Detect which cell encompasses the target text, then output its [x, y] center coordinate. 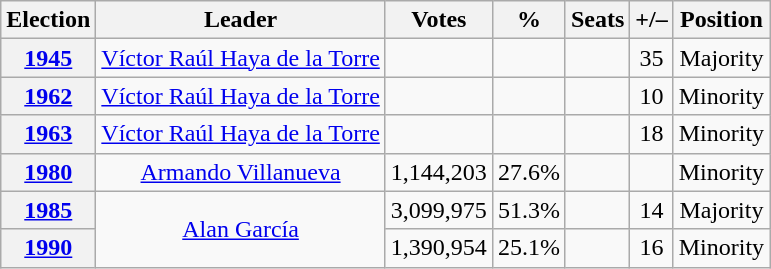
35 [652, 58]
1963 [48, 134]
Election [48, 20]
Votes [438, 20]
16 [652, 248]
1962 [48, 96]
Armando Villanueva [241, 172]
+/– [652, 20]
Leader [241, 20]
1980 [48, 172]
1,390,954 [438, 248]
27.6% [528, 172]
Alan García [241, 229]
51.3% [528, 210]
1,144,203 [438, 172]
3,099,975 [438, 210]
1990 [48, 248]
1945 [48, 58]
% [528, 20]
1985 [48, 210]
18 [652, 134]
Seats [597, 20]
14 [652, 210]
Position [721, 20]
10 [652, 96]
25.1% [528, 248]
